Return [X, Y] of the center of cell containing provided text 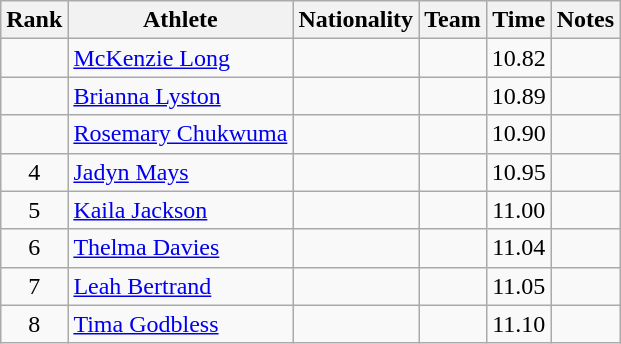
Notes [585, 20]
4 [34, 172]
11.05 [518, 286]
Jadyn Mays [180, 172]
Rosemary Chukwuma [180, 134]
Brianna Lyston [180, 96]
Tima Godbless [180, 324]
Rank [34, 20]
6 [34, 248]
Leah Bertrand [180, 286]
Time [518, 20]
10.82 [518, 58]
5 [34, 210]
8 [34, 324]
11.00 [518, 210]
Nationality [356, 20]
11.10 [518, 324]
10.90 [518, 134]
Athlete [180, 20]
Team [453, 20]
11.04 [518, 248]
McKenzie Long [180, 58]
7 [34, 286]
10.95 [518, 172]
Kaila Jackson [180, 210]
10.89 [518, 96]
Thelma Davies [180, 248]
